Identify which cell holds the provided text, then report its [x, y] central coordinate. 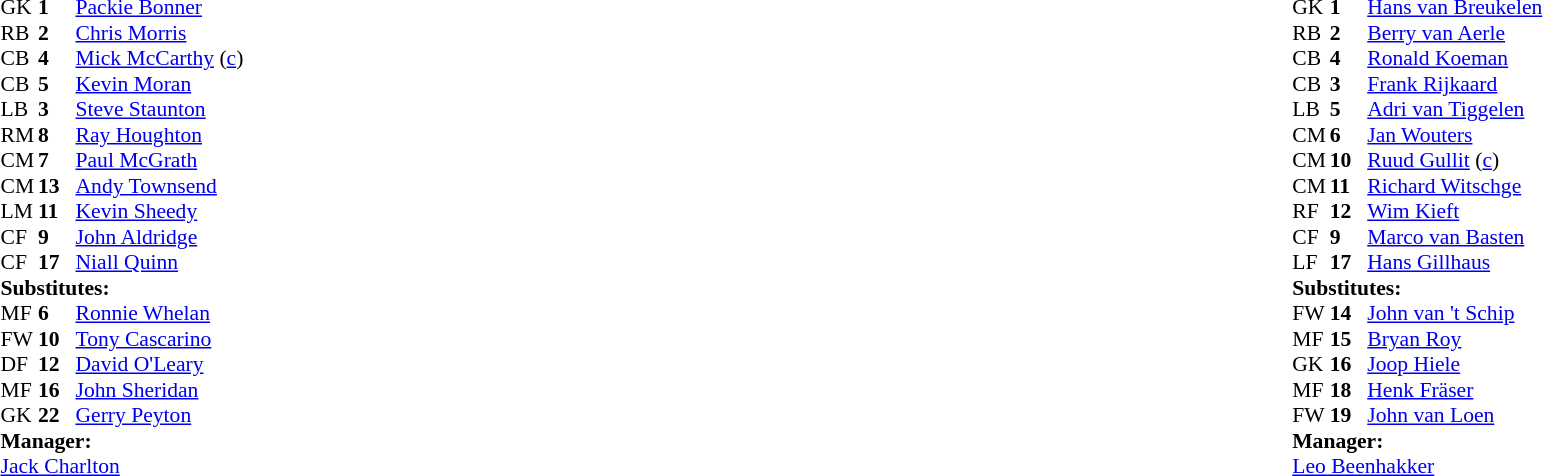
Kevin Moran [160, 84]
Mick McCarthy (c) [160, 59]
LM [19, 211]
Marco van Basten [1454, 237]
John van 't Schip [1454, 313]
Bryan Roy [1454, 339]
Frank Rijkaard [1454, 84]
Paul McGrath [160, 161]
Ronald Koeman [1454, 59]
RM [19, 135]
13 [57, 186]
Berry van Aerle [1454, 33]
Henk Fräser [1454, 390]
Adri van Tiggelen [1454, 109]
LF [1311, 263]
14 [1349, 313]
RF [1311, 211]
Wim Kieft [1454, 211]
8 [57, 135]
Niall Quinn [160, 263]
22 [57, 415]
Gerry Peyton [160, 415]
Jan Wouters [1454, 135]
Hans Gillhaus [1454, 263]
Ruud Gullit (c) [1454, 161]
Richard Witschge [1454, 186]
John Sheridan [160, 390]
Ronnie Whelan [160, 313]
John Aldridge [160, 237]
John van Loen [1454, 415]
15 [1349, 339]
Steve Staunton [160, 109]
Chris Morris [160, 33]
David O'Leary [160, 365]
Joop Hiele [1454, 365]
Tony Cascarino [160, 339]
18 [1349, 390]
19 [1349, 415]
7 [57, 161]
Ray Houghton [160, 135]
DF [19, 365]
Andy Townsend [160, 186]
Kevin Sheedy [160, 211]
